Detect which cell encompasses the target text, then output its [x, y] center coordinate. 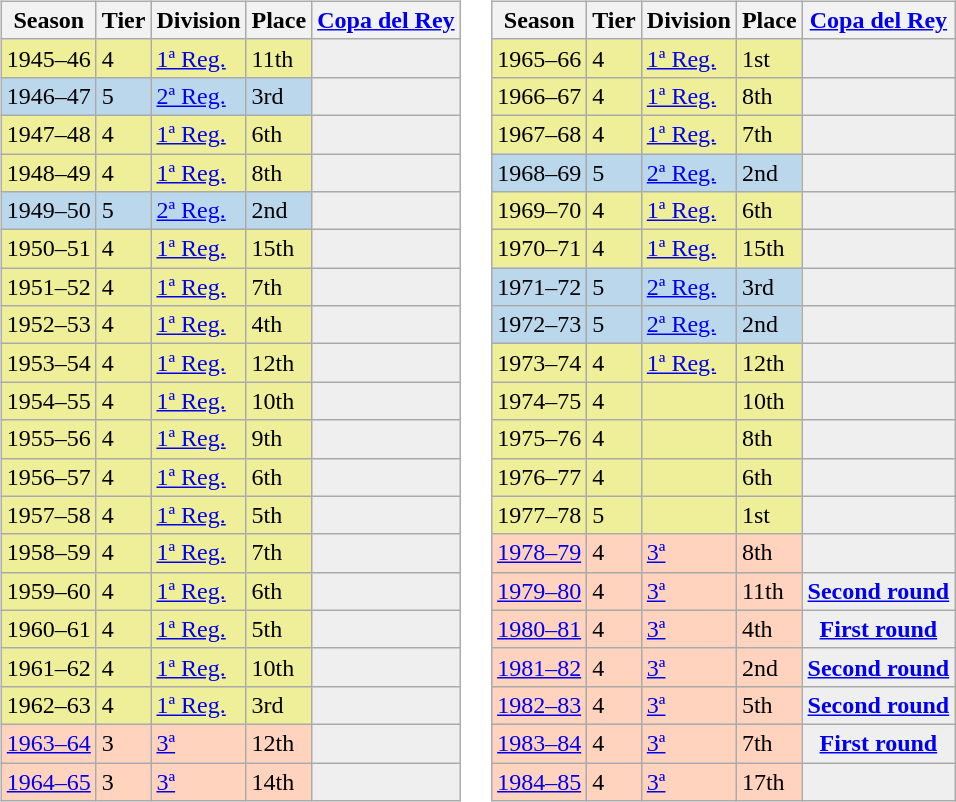
1960–61 [48, 629]
1969–70 [540, 211]
1964–65 [48, 781]
1966–67 [540, 96]
9th [279, 439]
1953–54 [48, 363]
1946–47 [48, 96]
1970–71 [540, 249]
1952–53 [48, 325]
1956–57 [48, 477]
1948–49 [48, 173]
1949–50 [48, 211]
1967–68 [540, 134]
1973–74 [540, 363]
1959–60 [48, 591]
1976–77 [540, 477]
1983–84 [540, 743]
1984–85 [540, 781]
1975–76 [540, 439]
1955–56 [48, 439]
14th [279, 781]
1981–82 [540, 667]
1978–79 [540, 553]
1957–58 [48, 515]
1951–52 [48, 287]
1971–72 [540, 287]
1965–66 [540, 58]
1972–73 [540, 325]
1962–63 [48, 705]
1950–51 [48, 249]
1968–69 [540, 173]
1980–81 [540, 629]
1977–78 [540, 515]
1945–46 [48, 58]
1982–83 [540, 705]
17th [769, 781]
1958–59 [48, 553]
1974–75 [540, 401]
1961–62 [48, 667]
1954–55 [48, 401]
1963–64 [48, 743]
1947–48 [48, 134]
1979–80 [540, 591]
